Scan for the cell matching the given text and deliver its (x, y) coordinate at center. 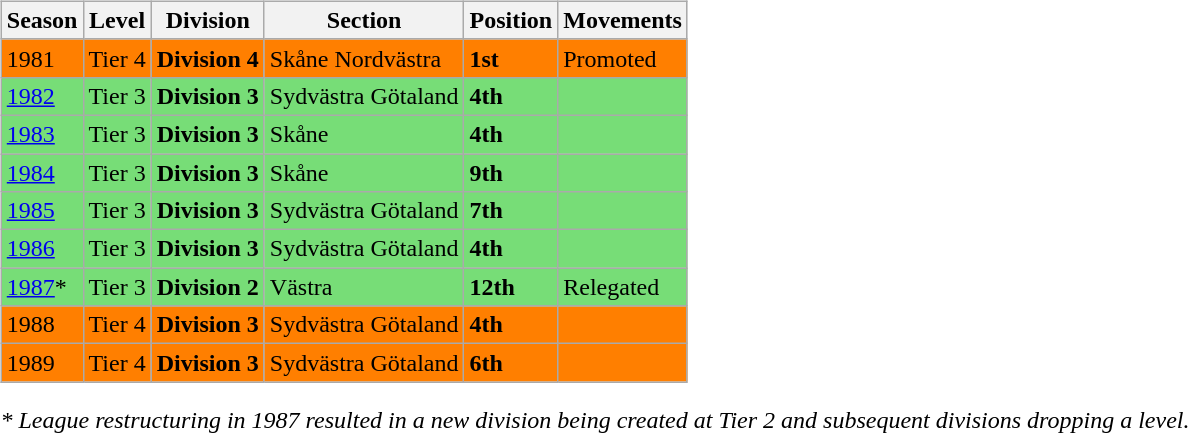
Movements (623, 20)
1982 (42, 96)
Division 4 (208, 58)
Section (364, 20)
1989 (42, 363)
Promoted (623, 58)
1984 (42, 173)
Position (511, 20)
1981 (42, 58)
Division (208, 20)
1987* (42, 287)
1986 (42, 249)
Västra (364, 287)
Season (42, 20)
9th (511, 173)
1st (511, 58)
Division 2 (208, 287)
1983 (42, 134)
1988 (42, 325)
Relegated (623, 287)
Skåne Nordvästra (364, 58)
Level (117, 20)
1985 (42, 211)
6th (511, 363)
7th (511, 211)
12th (511, 287)
